Return the [x, y] coordinate for the center point of the cell that contains the specified text.  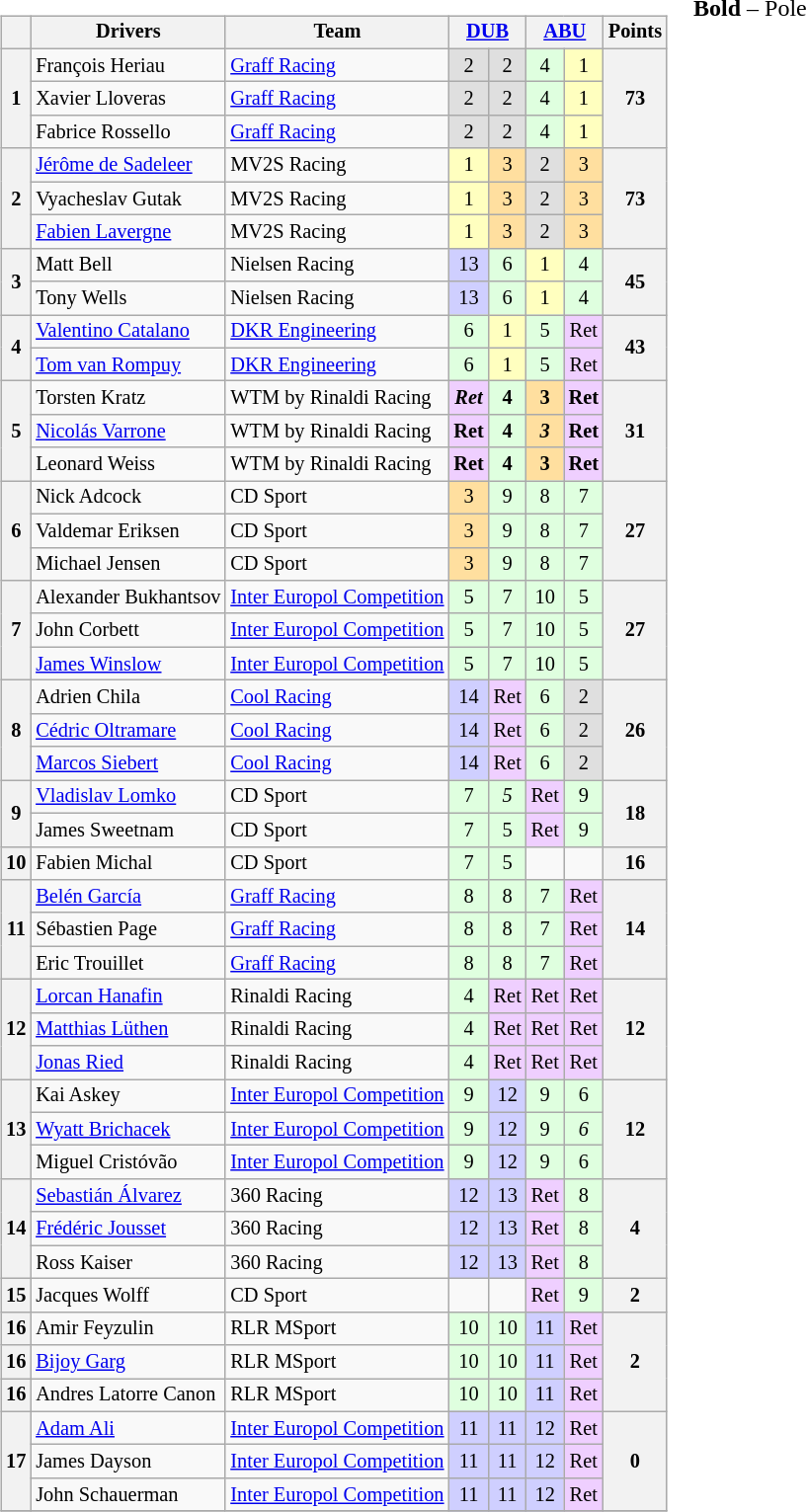
Valentino Catalano [128, 332]
DUB [487, 33]
Lorcan Hanafin [128, 996]
Nick Adcock [128, 498]
17 [16, 1462]
John Schauerman [128, 1495]
Sebastián Álvarez [128, 1196]
Michael Jensen [128, 564]
Matthias Lüthen [128, 1029]
James Dayson [128, 1462]
43 [635, 348]
Belén García [128, 897]
Fabien Lavergne [128, 232]
Leonard Weiss [128, 464]
Marcos Siebert [128, 763]
Eric Trouillet [128, 963]
James Winslow [128, 664]
Fabrice Rossello [128, 132]
Torsten Kratz [128, 398]
Adrien Chila [128, 697]
Fabien Michal [128, 863]
31 [635, 431]
Wyatt Brichacek [128, 1129]
Bijoy Garg [128, 1362]
Valdemar Eriksen [128, 530]
Cédric Oltramare [128, 730]
18 [635, 814]
François Heriau [128, 65]
Jonas Ried [128, 1063]
Sébastien Page [128, 929]
Xavier Lloveras [128, 99]
26 [635, 731]
John Corbett [128, 630]
Points [635, 33]
Adam Ali [128, 1428]
15 [16, 1296]
Alexander Bukhantsov [128, 597]
Tony Wells [128, 298]
Amir Feyzulin [128, 1328]
Ross Kaiser [128, 1262]
Vyacheslav Gutak [128, 199]
James Sweetnam [128, 830]
Andres Latorre Canon [128, 1395]
Matt Bell [128, 265]
ABU [565, 33]
Jacques Wolff [128, 1296]
Kai Askey [128, 1096]
Drivers [128, 33]
0 [635, 1462]
Miguel Cristóvão [128, 1162]
Vladislav Lomko [128, 797]
Nicolás Varrone [128, 432]
Team [337, 33]
45 [635, 280]
Frédéric Jousset [128, 1229]
Tom van Rompuy [128, 364]
Jérôme de Sadeleer [128, 165]
